Capture the cell that displays the provided text and extract its [x, y] central coordinate. 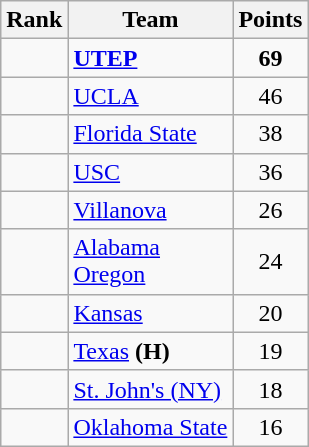
Florida State [150, 134]
16 [270, 427]
USC [150, 172]
Kansas [150, 313]
Points [270, 20]
Texas (H) [150, 351]
20 [270, 313]
UTEP [150, 58]
38 [270, 134]
19 [270, 351]
Alabama Oregon [150, 262]
69 [270, 58]
18 [270, 389]
36 [270, 172]
UCLA [150, 96]
Oklahoma State [150, 427]
Villanova [150, 210]
24 [270, 262]
St. John's (NY) [150, 389]
Rank [34, 20]
26 [270, 210]
46 [270, 96]
Team [150, 20]
